Return the (X, Y) coordinate for the center point of the cell that contains the specified text.  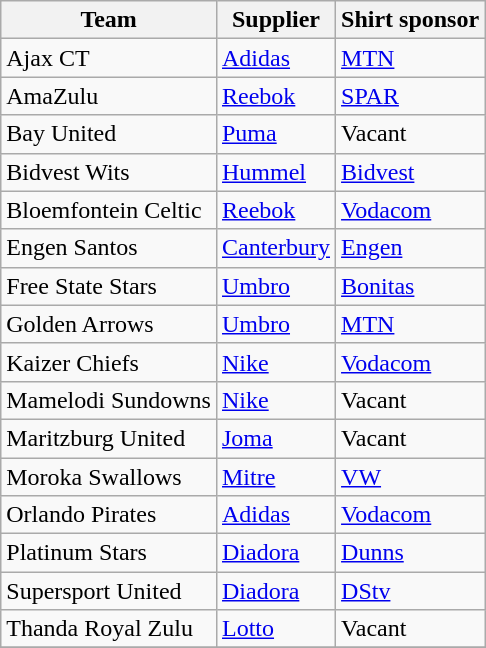
Mitre (276, 477)
Supersport United (109, 591)
Lotto (276, 629)
VW (410, 477)
SPAR (410, 96)
Bloemfontein Celtic (109, 210)
Puma (276, 134)
Shirt sponsor (410, 20)
Supplier (276, 20)
Dunns (410, 553)
Hummel (276, 172)
Kaizer Chiefs (109, 362)
Orlando Pirates (109, 515)
Thanda Royal Zulu (109, 629)
Bidvest (410, 172)
Bonitas (410, 286)
Moroka Swallows (109, 477)
DStv (410, 591)
Bay United (109, 134)
Golden Arrows (109, 324)
Engen Santos (109, 248)
Joma (276, 438)
Canterbury (276, 248)
Free State Stars (109, 286)
Engen (410, 248)
Team (109, 20)
AmaZulu (109, 96)
Platinum Stars (109, 553)
Maritzburg United (109, 438)
Mamelodi Sundowns (109, 400)
Bidvest Wits (109, 172)
Ajax CT (109, 58)
